For the text-containing cell, return its midpoint in (x, y) coordinate format. 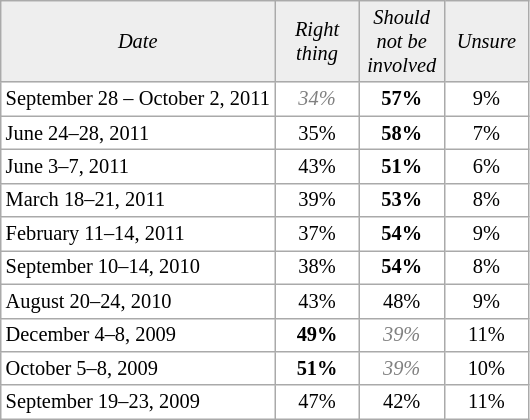
September 10–14, 2010 (138, 267)
42% (402, 402)
Date (138, 41)
Unsure (486, 41)
48% (402, 301)
53% (402, 200)
7% (486, 133)
October 5–8, 2009 (138, 368)
47% (318, 402)
49% (318, 335)
34% (318, 99)
September 19–23, 2009 (138, 402)
February 11–14, 2011 (138, 234)
August 20–24, 2010 (138, 301)
38% (318, 267)
10% (486, 368)
March 18–21, 2011 (138, 200)
58% (402, 133)
37% (318, 234)
June 24–28, 2011 (138, 133)
December 4–8, 2009 (138, 335)
June 3–7, 2011 (138, 166)
September 28 – October 2, 2011 (138, 99)
Right thing (318, 41)
57% (402, 99)
35% (318, 133)
Should not be involved (402, 41)
6% (486, 166)
